Find where the given text appears and provide that cell's center as (x, y) coordinate. 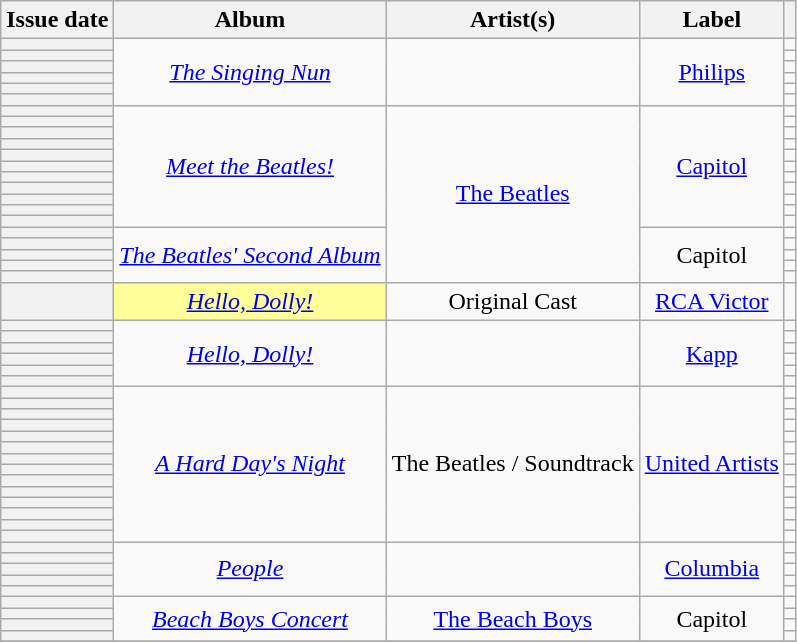
The Singing Nun (250, 72)
Album (250, 20)
Meet the Beatles! (250, 166)
Label (712, 20)
People (250, 570)
Issue date (58, 20)
Columbia (712, 570)
Philips (712, 72)
Beach Boys Concert (250, 619)
The Beatles / Soundtrack (512, 464)
United Artists (712, 464)
RCA Victor (712, 301)
Original Cast (512, 301)
A Hard Day's Night (250, 464)
Kapp (712, 353)
The Beatles (512, 194)
The Beatles' Second Album (250, 254)
Artist(s) (512, 20)
The Beach Boys (512, 619)
